From the cell containing the given text, extract its center point as [x, y] coordinate. 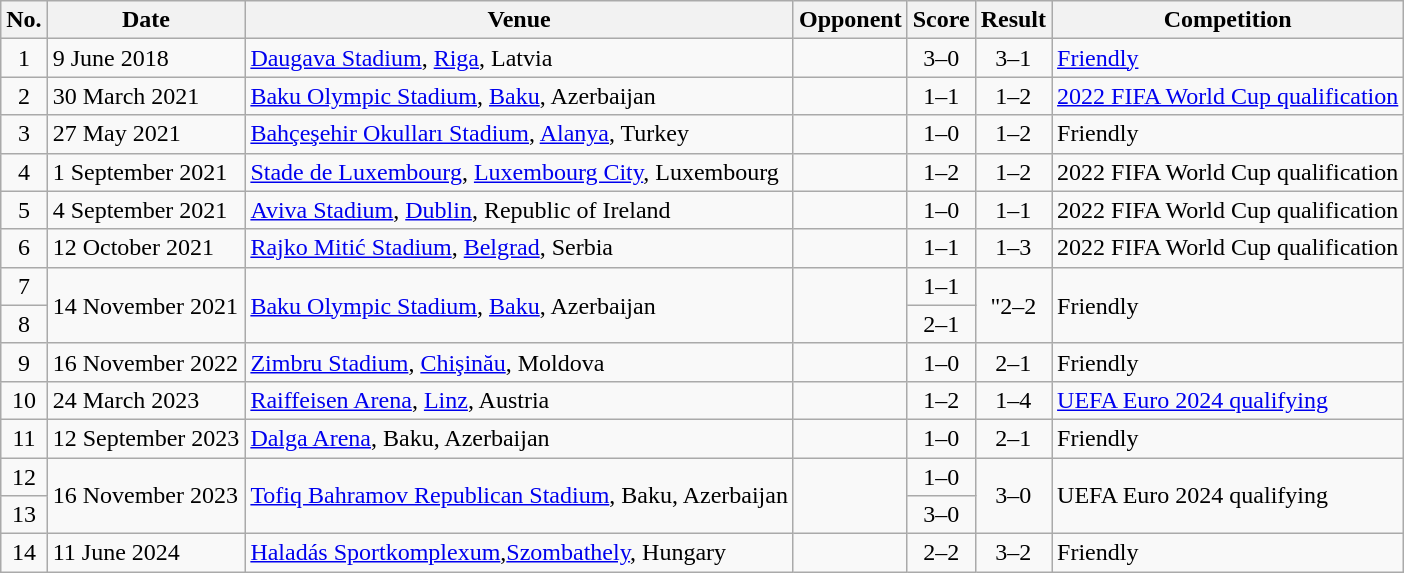
27 May 2021 [146, 134]
Date [146, 20]
11 June 2024 [146, 553]
14 November 2021 [146, 305]
8 [24, 324]
3 [24, 134]
No. [24, 20]
1–3 [1013, 248]
24 March 2023 [146, 400]
Score [941, 20]
1–4 [1013, 400]
Zimbru Stadium, Chişinău, Moldova [520, 362]
9 [24, 362]
Daugava Stadium, Riga, Latvia [520, 58]
2 [24, 96]
13 [24, 515]
Haladás Sportkomplexum,Szombathely, Hungary [520, 553]
2–2 [941, 553]
Stade de Luxembourg, Luxembourg City, Luxembourg [520, 172]
9 June 2018 [146, 58]
30 March 2021 [146, 96]
Dalga Arena, Baku, Azerbaijan [520, 438]
3–2 [1013, 553]
14 [24, 553]
3–1 [1013, 58]
7 [24, 286]
12 [24, 477]
10 [24, 400]
Rajko Mitić Stadium, Belgrad, Serbia [520, 248]
Venue [520, 20]
16 November 2022 [146, 362]
Bahçeşehir Okulları Stadium, Alanya, Turkey [520, 134]
4 September 2021 [146, 210]
12 October 2021 [146, 248]
"2–2 [1013, 305]
1 [24, 58]
1 September 2021 [146, 172]
Raiffeisen Arena, Linz, Austria [520, 400]
4 [24, 172]
Opponent [850, 20]
Tofiq Bahramov Republican Stadium, Baku, Azerbaijan [520, 496]
Competition [1228, 20]
6 [24, 248]
16 November 2023 [146, 496]
12 September 2023 [146, 438]
Result [1013, 20]
11 [24, 438]
Aviva Stadium, Dublin, Republic of Ireland [520, 210]
5 [24, 210]
